Provide the [X, Y] coordinate of the cell's center where the given text is located.  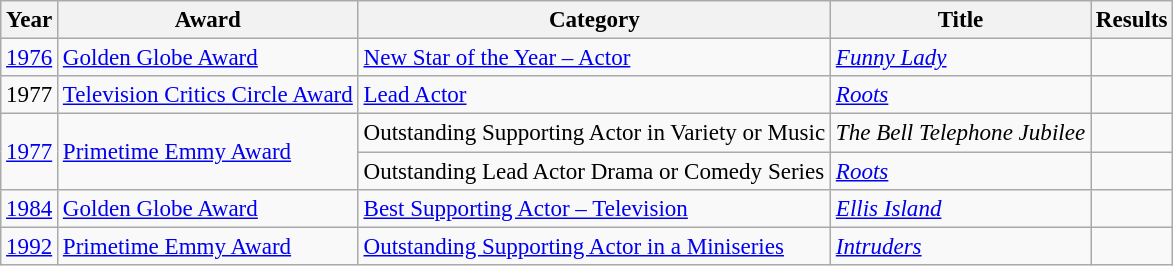
1984 [30, 209]
Ellis Island [960, 209]
Lead Actor [594, 95]
Television Critics Circle Award [208, 95]
The Bell Telephone Jubilee [960, 133]
Outstanding Supporting Actor in Variety or Music [594, 133]
1976 [30, 58]
1992 [30, 246]
Title [960, 20]
Intruders [960, 246]
New Star of the Year – Actor [594, 58]
Award [208, 20]
Category [594, 20]
Funny Lady [960, 58]
Outstanding Supporting Actor in a Miniseries [594, 246]
Outstanding Lead Actor Drama or Comedy Series [594, 171]
Year [30, 20]
Best Supporting Actor – Television [594, 209]
Results [1131, 20]
